Return (X, Y) of the center of cell containing provided text 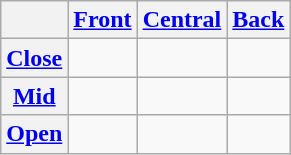
Central (182, 20)
Open (34, 134)
Mid (34, 96)
Close (34, 58)
Back (258, 20)
Front (102, 20)
